Return (x, y) of the center of cell containing provided text 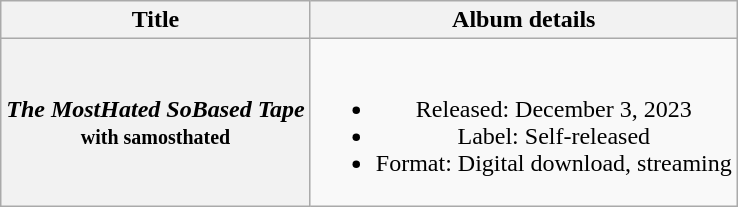
The MostHated SoBased Tapewith samosthated (156, 122)
Released: December 3, 2023Label: Self-releasedFormat: Digital download, streaming (524, 122)
Album details (524, 20)
Title (156, 20)
